Find where the given text appears and provide that cell's center as [x, y] coordinate. 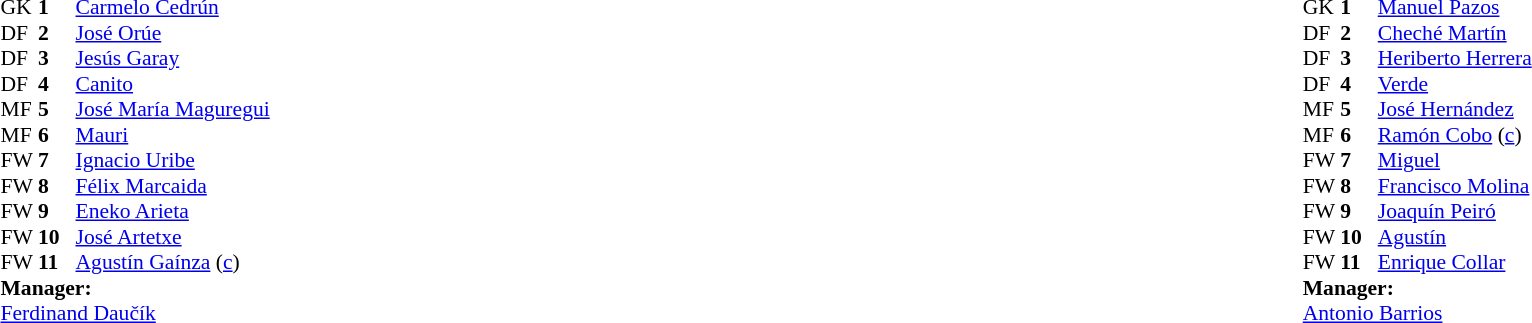
Cheché Martín [1455, 33]
José María Maguregui [173, 109]
Francisco Molina [1455, 186]
Ramón Cobo (c) [1455, 135]
José Artetxe [173, 237]
Mauri [173, 135]
Verde [1455, 84]
Agustín Gaínza (c) [173, 263]
Eneko Arieta [173, 211]
Miguel [1455, 161]
Ignacio Uribe [173, 161]
Agustín [1455, 237]
Félix Marcaida [173, 186]
Canito [173, 84]
Enrique Collar [1455, 263]
Heriberto Herrera [1455, 59]
Jesús Garay [173, 59]
Joaquín Peiró [1455, 211]
José Hernández [1455, 109]
José Orúe [173, 33]
